Return the [X, Y] coordinate for the center point of the cell that contains the specified text.  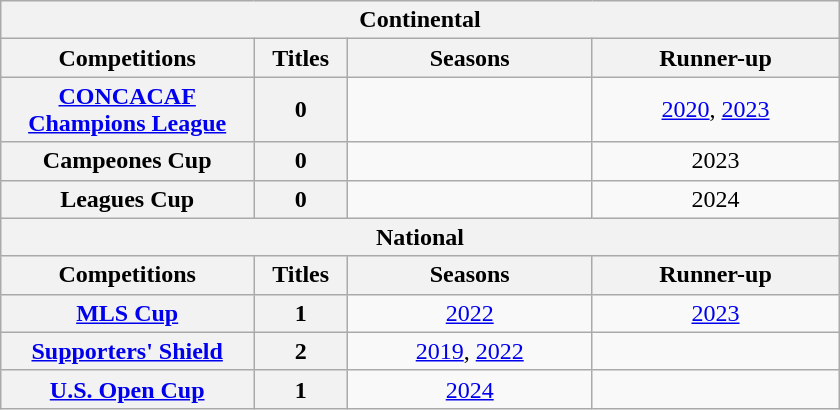
MLS Cup [128, 313]
2 [301, 351]
CONCACAF Champions League [128, 110]
Supporters' Shield [128, 351]
Leagues Cup [128, 199]
National [420, 237]
Continental [420, 20]
Campeones Cup [128, 161]
2022 [470, 313]
U.S. Open Cup [128, 389]
2020, 2023 [716, 110]
2019, 2022 [470, 351]
